Determine the (x, y) coordinate at the center of the cell enclosing the given text.  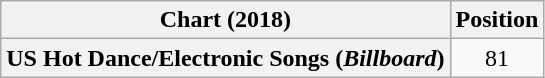
US Hot Dance/Electronic Songs (Billboard) (226, 58)
81 (497, 58)
Chart (2018) (226, 20)
Position (497, 20)
